Locate the cell with the specified text and output its [X, Y] center coordinate. 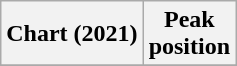
Peakposition [189, 34]
Chart (2021) [72, 34]
